Scan for the cell matching the given text and deliver its (X, Y) coordinate at center. 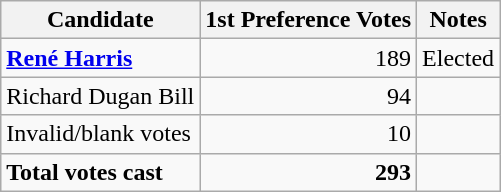
Elected (458, 58)
293 (308, 172)
1st Preference Votes (308, 20)
René Harris (100, 58)
10 (308, 134)
Candidate (100, 20)
Total votes cast (100, 172)
189 (308, 58)
Notes (458, 20)
94 (308, 96)
Invalid/blank votes (100, 134)
Richard Dugan Bill (100, 96)
